Capture the cell that displays the provided text and extract its (X, Y) central coordinate. 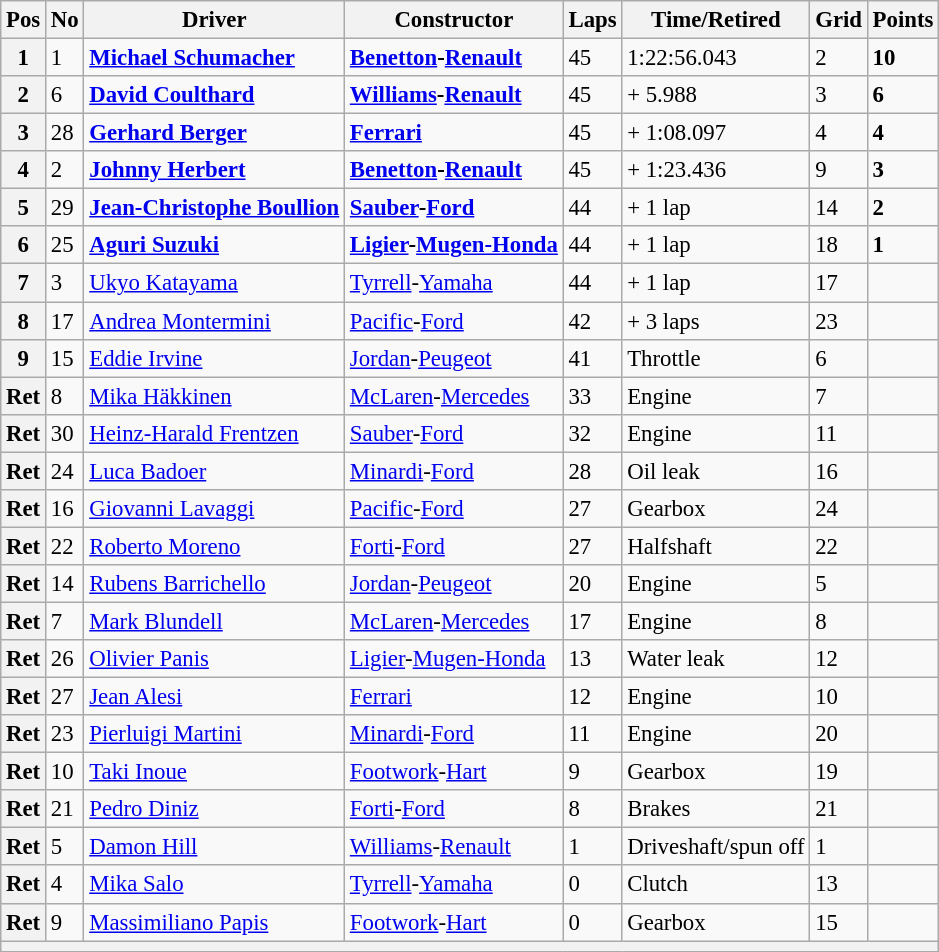
33 (592, 396)
+ 1:23.436 (716, 170)
Points (902, 20)
41 (592, 358)
+ 3 laps (716, 321)
Halfshaft (716, 546)
Olivier Panis (214, 659)
19 (838, 772)
Brakes (716, 809)
Eddie Irvine (214, 358)
Pedro Diniz (214, 809)
Taki Inoue (214, 772)
30 (65, 433)
Roberto Moreno (214, 546)
Luca Badoer (214, 471)
Constructor (454, 20)
42 (592, 321)
Driver (214, 20)
Time/Retired (716, 20)
Pos (24, 20)
Aguri Suzuki (214, 245)
Giovanni Lavaggi (214, 509)
+ 1:08.097 (716, 133)
Ukyo Katayama (214, 283)
29 (65, 208)
Damon Hill (214, 847)
Laps (592, 20)
Oil leak (716, 471)
Water leak (716, 659)
Andrea Montermini (214, 321)
1:22:56.043 (716, 58)
Massimiliano Papis (214, 922)
32 (592, 433)
Rubens Barrichello (214, 584)
Grid (838, 20)
Mika Häkkinen (214, 396)
Jean Alesi (214, 697)
Michael Schumacher (214, 58)
Pierluigi Martini (214, 734)
Johnny Herbert (214, 170)
Mark Blundell (214, 621)
Mika Salo (214, 885)
Clutch (716, 885)
Heinz-Harald Frentzen (214, 433)
25 (65, 245)
No (65, 20)
Jean-Christophe Boullion (214, 208)
David Coulthard (214, 95)
18 (838, 245)
Throttle (716, 358)
Gerhard Berger (214, 133)
26 (65, 659)
Driveshaft/spun off (716, 847)
+ 5.988 (716, 95)
